Provide the (x, y) coordinate of the cell's center where the given text is located.  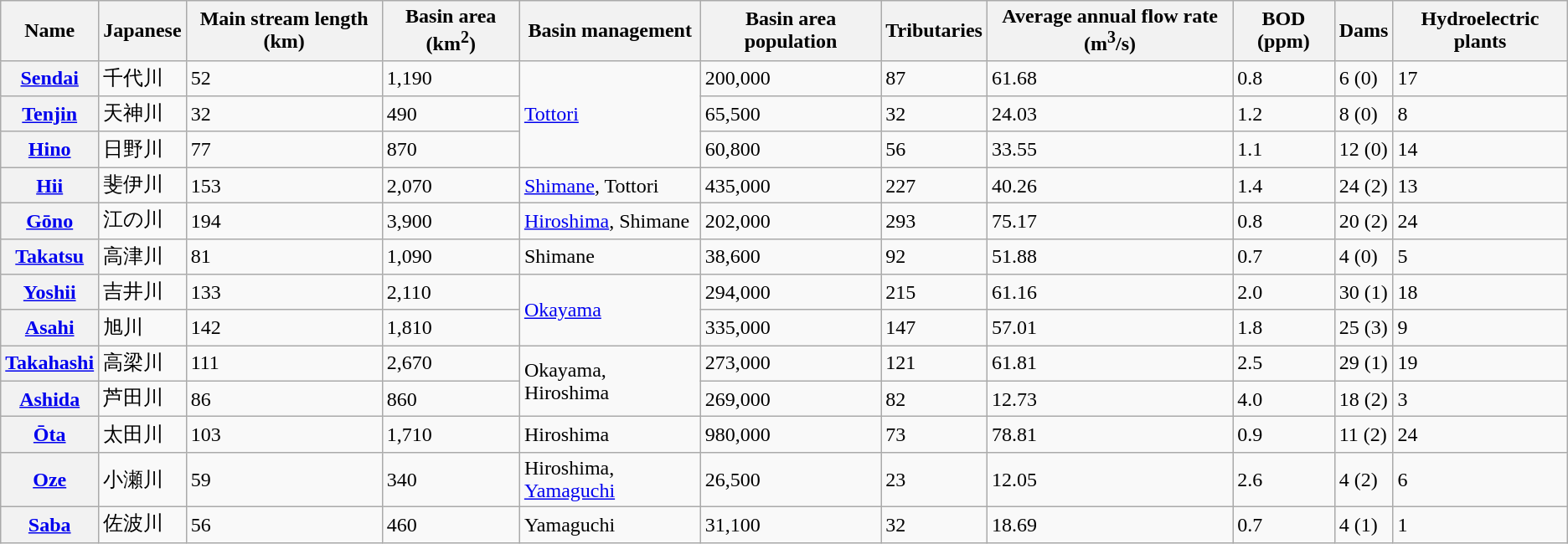
227 (935, 186)
Dams (1364, 31)
Basin management (610, 31)
Oze (50, 479)
61.68 (1109, 79)
273,000 (791, 363)
Okayama, Hiroshima (610, 382)
4 (1) (1364, 526)
870 (451, 149)
202,000 (791, 221)
57.01 (1109, 328)
23 (935, 479)
2.0 (1283, 293)
Tenjin (50, 114)
3 (1480, 398)
33.55 (1109, 149)
103 (284, 435)
4.0 (1283, 398)
4 (0) (1364, 256)
Name (50, 31)
佐波川 (142, 526)
147 (935, 328)
Basin area population (791, 31)
2,110 (451, 293)
61.81 (1109, 363)
335,000 (791, 328)
6 (0) (1364, 79)
Hiroshima, Shimane (610, 221)
26,500 (791, 479)
24 (2) (1364, 186)
194 (284, 221)
14 (1480, 149)
1 (1480, 526)
江の川 (142, 221)
0.9 (1283, 435)
490 (451, 114)
Yoshii (50, 293)
59 (284, 479)
Asahi (50, 328)
61.16 (1109, 293)
8 (1480, 114)
269,000 (791, 398)
18 (2) (1364, 398)
12 (0) (1364, 149)
芦田川 (142, 398)
87 (935, 79)
294,000 (791, 293)
200,000 (791, 79)
2.5 (1283, 363)
860 (451, 398)
86 (284, 398)
千代川 (142, 79)
Tributaries (935, 31)
980,000 (791, 435)
12.05 (1109, 479)
133 (284, 293)
30 (1) (1364, 293)
3,900 (451, 221)
Japanese (142, 31)
75.17 (1109, 221)
9 (1480, 328)
太田川 (142, 435)
Tottori (610, 114)
65,500 (791, 114)
Hii (50, 186)
1,710 (451, 435)
6 (1480, 479)
天神川 (142, 114)
4 (2) (1364, 479)
Gōno (50, 221)
17 (1480, 79)
高津川 (142, 256)
51.88 (1109, 256)
1.1 (1283, 149)
1,190 (451, 79)
153 (284, 186)
1.2 (1283, 114)
73 (935, 435)
435,000 (791, 186)
19 (1480, 363)
Saba (50, 526)
142 (284, 328)
小瀬川 (142, 479)
Hydroelectric plants (1480, 31)
12.73 (1109, 398)
Main stream length (km) (284, 31)
2,670 (451, 363)
52 (284, 79)
高梁川 (142, 363)
吉井川 (142, 293)
60,800 (791, 149)
Ōta (50, 435)
Average annual flow rate (m3/s) (1109, 31)
Shimane, Tottori (610, 186)
1.4 (1283, 186)
Basin area (km2) (451, 31)
29 (1) (1364, 363)
82 (935, 398)
13 (1480, 186)
460 (451, 526)
81 (284, 256)
Hiroshima, Yamaguchi (610, 479)
2.6 (1283, 479)
BOD (ppm) (1283, 31)
215 (935, 293)
340 (451, 479)
Hiroshima (610, 435)
78.81 (1109, 435)
121 (935, 363)
Yamaguchi (610, 526)
1.8 (1283, 328)
5 (1480, 256)
Takatsu (50, 256)
Ashida (50, 398)
38,600 (791, 256)
1,810 (451, 328)
18.69 (1109, 526)
2,070 (451, 186)
Sendai (50, 79)
Okayama (610, 310)
旭川 (142, 328)
25 (3) (1364, 328)
1,090 (451, 256)
77 (284, 149)
111 (284, 363)
8 (0) (1364, 114)
日野川 (142, 149)
Hino (50, 149)
20 (2) (1364, 221)
11 (2) (1364, 435)
24.03 (1109, 114)
293 (935, 221)
40.26 (1109, 186)
Shimane (610, 256)
92 (935, 256)
斐伊川 (142, 186)
18 (1480, 293)
Takahashi (50, 363)
31,100 (791, 526)
